Determine the (X, Y) coordinate at the center of the cell enclosing the given text.  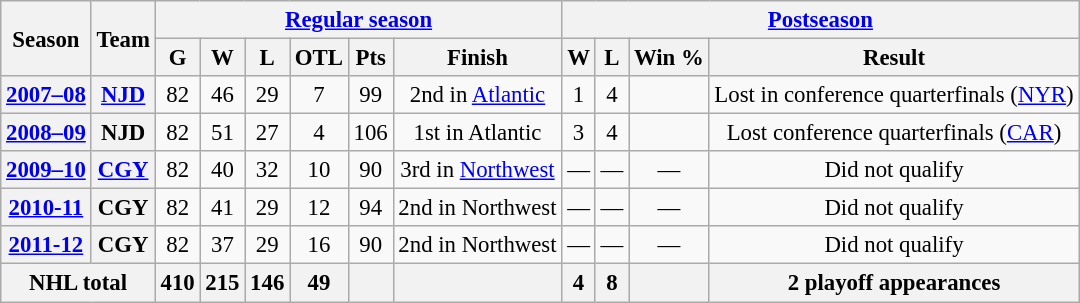
Regular season (358, 20)
40 (222, 170)
3rd in Northwest (478, 170)
215 (222, 283)
2010-11 (46, 208)
Lost in conference quarterfinals (NYR) (894, 95)
G (178, 58)
Finish (478, 58)
2nd in Atlantic (478, 95)
49 (320, 283)
3 (578, 133)
2011-12 (46, 245)
10 (320, 170)
410 (178, 283)
Season (46, 38)
27 (268, 133)
NHL total (78, 283)
146 (268, 283)
12 (320, 208)
16 (320, 245)
2 playoff appearances (894, 283)
1st in Atlantic (478, 133)
32 (268, 170)
8 (612, 283)
99 (370, 95)
37 (222, 245)
7 (320, 95)
OTL (320, 58)
Postseason (820, 20)
Result (894, 58)
Win % (669, 58)
2008–09 (46, 133)
46 (222, 95)
106 (370, 133)
51 (222, 133)
41 (222, 208)
2007–08 (46, 95)
1 (578, 95)
94 (370, 208)
Team (123, 38)
Lost conference quarterfinals (CAR) (894, 133)
2009–10 (46, 170)
Pts (370, 58)
